Extract the (x, y) coordinate from the center of the cell holding the provided text.  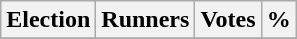
Runners (146, 20)
% (278, 20)
Election (48, 20)
Votes (228, 20)
